Pinpoint the cell where the given text exists, returning its (x, y) midpoint coordinate. 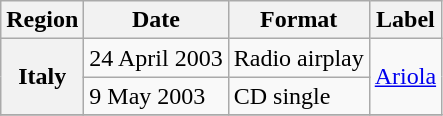
9 May 2003 (156, 96)
Label (405, 20)
24 April 2003 (156, 58)
Italy (42, 77)
Date (156, 20)
Region (42, 20)
Ariola (405, 77)
Format (298, 20)
Radio airplay (298, 58)
CD single (298, 96)
